Scan for the cell matching the given text and deliver its [X, Y] coordinate at center. 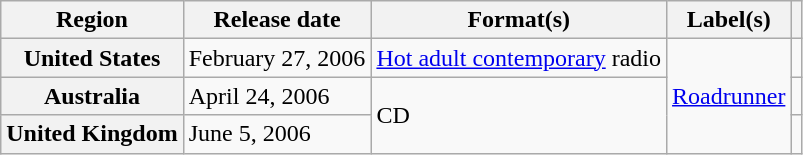
Release date [277, 20]
Format(s) [519, 20]
February 27, 2006 [277, 58]
Label(s) [729, 20]
CD [519, 115]
Hot adult contemporary radio [519, 58]
Australia [92, 96]
April 24, 2006 [277, 96]
United States [92, 58]
Roadrunner [729, 96]
June 5, 2006 [277, 134]
Region [92, 20]
United Kingdom [92, 134]
